Pinpoint the cell where the given text exists, returning its (x, y) midpoint coordinate. 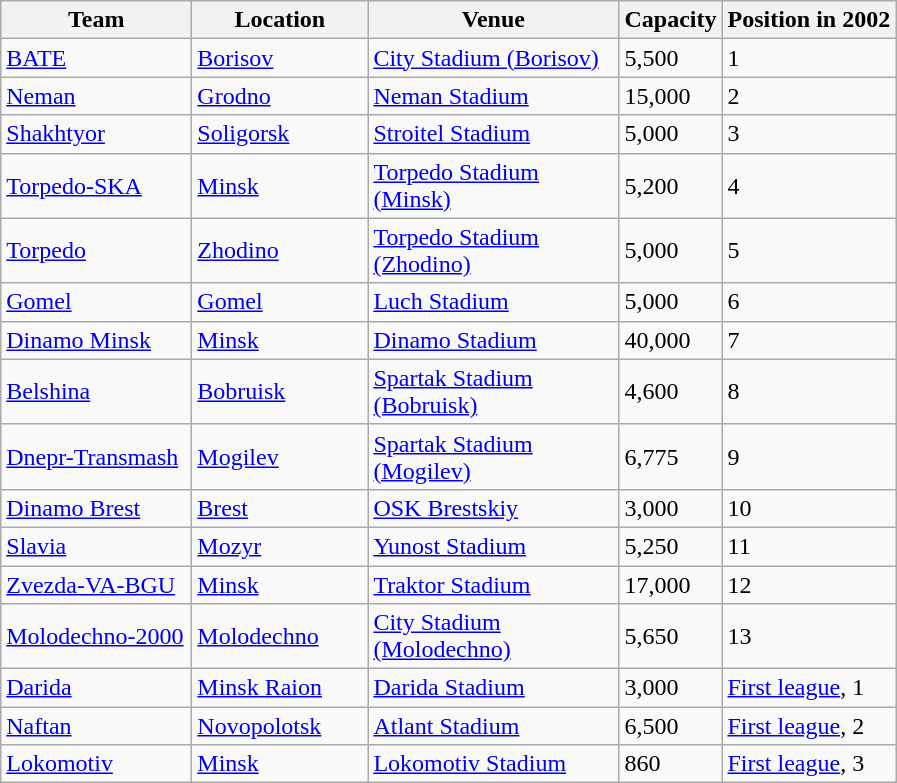
Zhodino (280, 250)
Mogilev (280, 456)
5,200 (670, 186)
Torpedo (96, 250)
Traktor Stadium (494, 585)
12 (809, 585)
40,000 (670, 340)
Darida Stadium (494, 688)
Venue (494, 20)
2 (809, 96)
Location (280, 20)
4,600 (670, 392)
Shakhtyor (96, 134)
7 (809, 340)
Spartak Stadium (Bobruisk) (494, 392)
5,500 (670, 58)
Capacity (670, 20)
3 (809, 134)
6,500 (670, 726)
Zvezda-VA-BGU (96, 585)
Naftan (96, 726)
Dinamo Stadium (494, 340)
9 (809, 456)
Neman (96, 96)
Darida (96, 688)
City Stadium (Molodechno) (494, 636)
4 (809, 186)
8 (809, 392)
Dinamo Brest (96, 508)
Yunost Stadium (494, 546)
Molodechno (280, 636)
Soligorsk (280, 134)
860 (670, 764)
13 (809, 636)
6,775 (670, 456)
11 (809, 546)
Torpedo Stadium (Minsk) (494, 186)
Grodno (280, 96)
Bobruisk (280, 392)
1 (809, 58)
Lokomotiv Stadium (494, 764)
Torpedo-SKA (96, 186)
Minsk Raion (280, 688)
First league, 3 (809, 764)
Atlant Stadium (494, 726)
City Stadium (Borisov) (494, 58)
Novopolotsk (280, 726)
Neman Stadium (494, 96)
First league, 2 (809, 726)
15,000 (670, 96)
Luch Stadium (494, 302)
Position in 2002 (809, 20)
5,650 (670, 636)
Belshina (96, 392)
5,250 (670, 546)
OSK Brestskiy (494, 508)
Slavia (96, 546)
First league, 1 (809, 688)
Lokomotiv (96, 764)
BATE (96, 58)
17,000 (670, 585)
Dnepr-Transmash (96, 456)
Team (96, 20)
Brest (280, 508)
Spartak Stadium (Mogilev) (494, 456)
10 (809, 508)
6 (809, 302)
Stroitel Stadium (494, 134)
Borisov (280, 58)
Mozyr (280, 546)
Torpedo Stadium (Zhodino) (494, 250)
Molodechno-2000 (96, 636)
5 (809, 250)
Dinamo Minsk (96, 340)
